Locate the cell with the specified text and output its [X, Y] center coordinate. 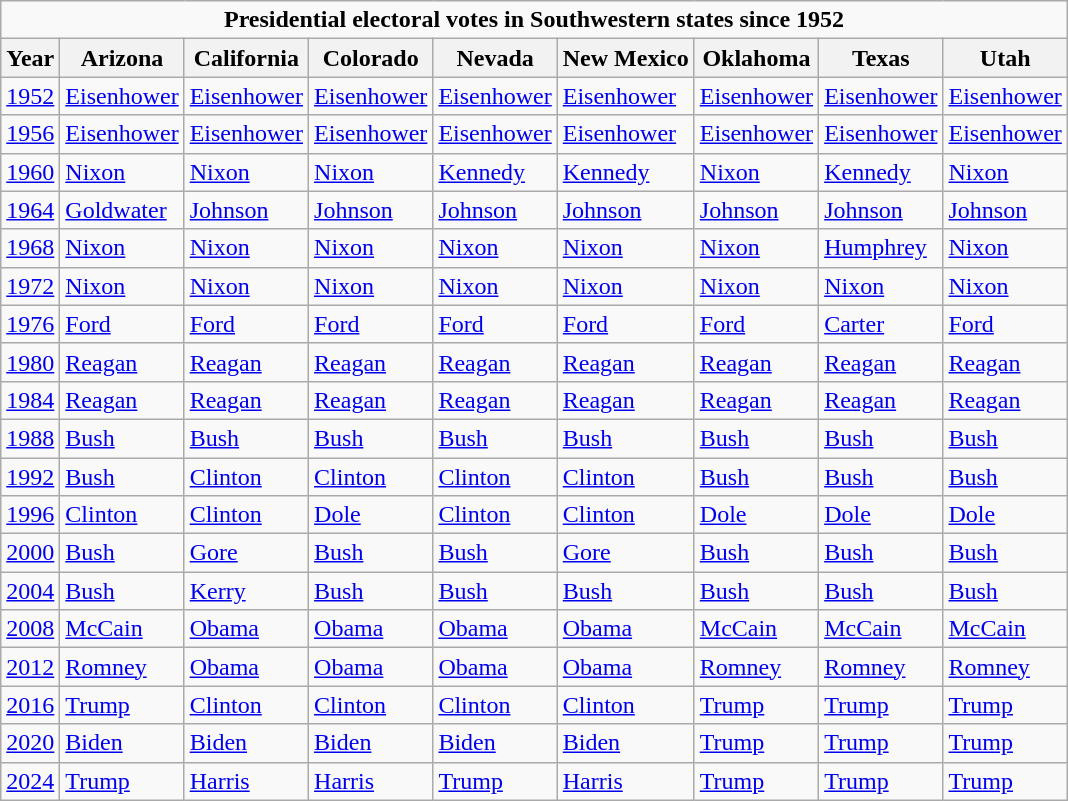
Humphrey [881, 248]
2004 [30, 591]
Colorado [371, 58]
1964 [30, 210]
2024 [30, 781]
Arizona [122, 58]
Presidential electoral votes in Southwestern states since 1952 [534, 20]
1996 [30, 515]
2012 [30, 667]
Εisenhower [122, 134]
1980 [30, 362]
1956 [30, 134]
1988 [30, 438]
2000 [30, 553]
New Mexico [626, 58]
1952 [30, 96]
2020 [30, 743]
1992 [30, 477]
Utah [1005, 58]
1972 [30, 286]
1960 [30, 172]
California [246, 58]
2016 [30, 705]
1984 [30, 400]
Texas [881, 58]
Kerry [246, 591]
Carter [881, 324]
2008 [30, 629]
Year [30, 58]
1976 [30, 324]
Goldwater [122, 210]
1968 [30, 248]
Oklahoma [756, 58]
Nevada [495, 58]
